For the text-containing cell, return its midpoint in [x, y] coordinate format. 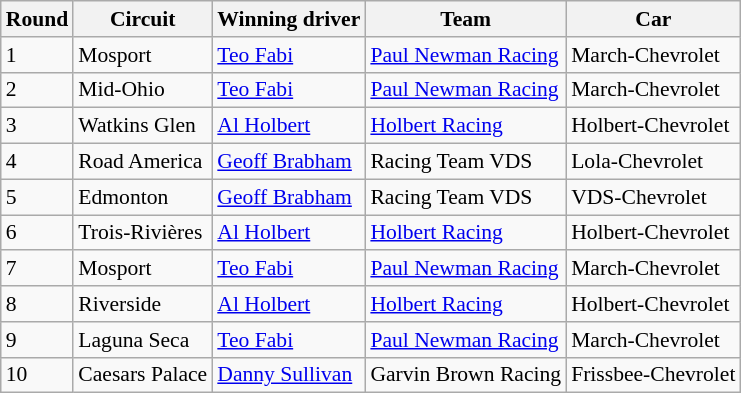
Garvin Brown Racing [466, 375]
Team [466, 19]
VDS-Chevrolet [653, 197]
2 [38, 90]
Winning driver [288, 19]
Danny Sullivan [288, 375]
10 [38, 375]
1 [38, 55]
Frissbee-Chevrolet [653, 375]
Round [38, 19]
9 [38, 340]
Edmonton [142, 197]
Caesars Palace [142, 375]
Mid-Ohio [142, 90]
6 [38, 233]
Circuit [142, 19]
Laguna Seca [142, 340]
7 [38, 269]
8 [38, 304]
5 [38, 197]
3 [38, 126]
Watkins Glen [142, 126]
4 [38, 162]
Riverside [142, 304]
Road America [142, 162]
Lola-Chevrolet [653, 162]
Car [653, 19]
Trois-Rivières [142, 233]
